Capture the cell that displays the provided text and extract its [x, y] central coordinate. 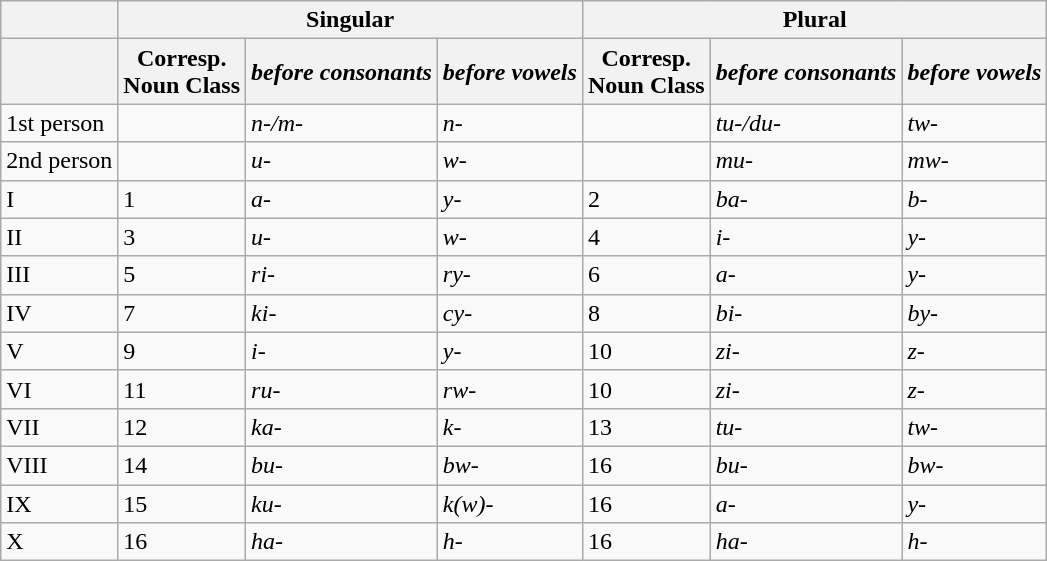
bi- [806, 313]
4 [646, 237]
1 [182, 199]
ba- [806, 199]
ki- [342, 313]
8 [646, 313]
rw- [510, 389]
Singular [350, 20]
7 [182, 313]
b- [974, 199]
12 [182, 427]
1st person [60, 123]
Plural [814, 20]
14 [182, 465]
2 [646, 199]
VI [60, 389]
ku- [342, 503]
I [60, 199]
ka- [342, 427]
11 [182, 389]
VIII [60, 465]
n- [510, 123]
cy- [510, 313]
15 [182, 503]
13 [646, 427]
2nd person [60, 161]
IX [60, 503]
n-/m- [342, 123]
6 [646, 275]
k- [510, 427]
III [60, 275]
mu- [806, 161]
ru- [342, 389]
II [60, 237]
tu-/du- [806, 123]
3 [182, 237]
X [60, 542]
V [60, 351]
ri- [342, 275]
9 [182, 351]
ry- [510, 275]
tu- [806, 427]
5 [182, 275]
IV [60, 313]
k(w)- [510, 503]
VII [60, 427]
mw- [974, 161]
by- [974, 313]
